Detect which cell encompasses the target text, then output its (x, y) center coordinate. 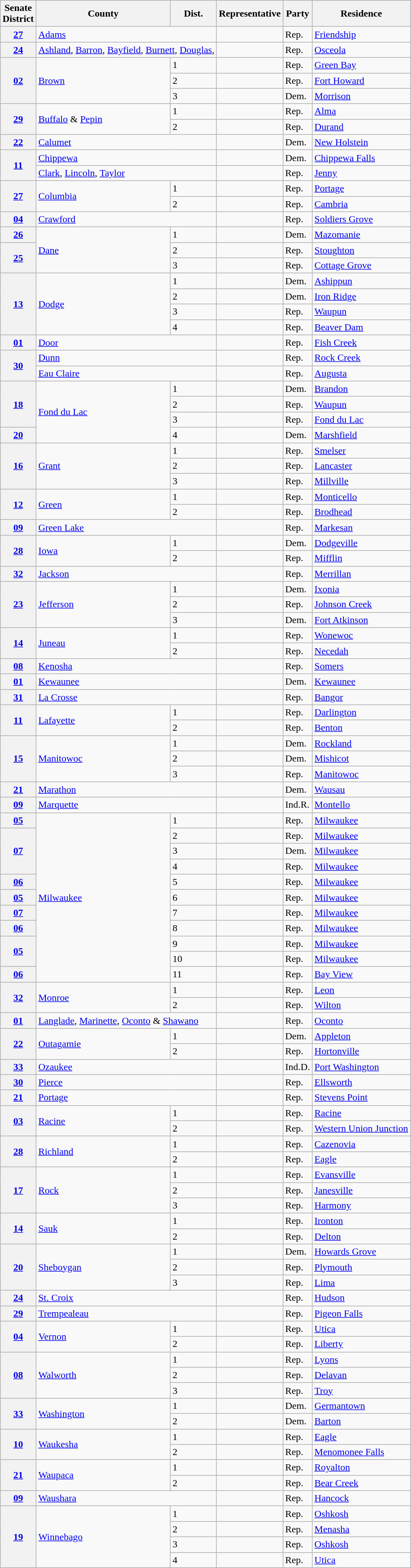
Marshfield (361, 435)
Waupaca (103, 1475)
Ozaukee (126, 1067)
Winnebago (103, 1537)
Waukesha (103, 1445)
Oconto (361, 1021)
Stoughton (361, 250)
31 (18, 697)
Liberty (361, 1344)
Stevens Point (361, 1098)
Durand (361, 127)
La Crosse (126, 697)
Marathon (126, 789)
Ellsworth (361, 1082)
Mazomanie (361, 235)
Beaver Dam (361, 327)
Fort Atkinson (361, 620)
Osceola (361, 50)
26 (18, 235)
Marquette (126, 805)
Port Washington (361, 1067)
Dunn (126, 358)
St. Croix (126, 1298)
Hudson (361, 1298)
Ashippun (361, 281)
New Holstein (361, 142)
6 (193, 897)
8 (193, 928)
Markesan (361, 528)
SenateDistrict (18, 14)
Western Union Junction (361, 1128)
Cambria (361, 204)
Dodgeville (361, 543)
Rock (103, 1190)
Kenosha (126, 666)
Johnson Creek (361, 604)
Fort Howard (361, 81)
Dodge (103, 304)
Morrison (361, 96)
16 (18, 466)
Monroe (103, 998)
17 (18, 1190)
Millville (361, 481)
Lafayette (103, 720)
Cottage Grove (361, 266)
Darlington (361, 713)
Ashland, Barron, Bayfield, Burnett, Douglas, (126, 50)
Smelser (361, 451)
Grant (103, 466)
Bear Creek (361, 1483)
Plymouth (361, 1267)
Ind.D. (297, 1067)
25 (18, 258)
Jenny (361, 173)
Crawford (126, 219)
Lyons (361, 1360)
Hancock (361, 1498)
Alma (361, 111)
Ind.R. (297, 805)
Montello (361, 805)
Janesville (361, 1190)
Pierce (126, 1082)
Hortonville (361, 1051)
Lima (361, 1283)
Mishicot (361, 759)
Jefferson (103, 604)
Jackson (126, 574)
Chippewa (126, 157)
Brandon (361, 389)
Royalton (361, 1468)
Ironton (361, 1221)
Juneau (103, 643)
Waushara (126, 1498)
Green Bay (361, 65)
18 (18, 404)
Adams (126, 34)
Monticello (361, 497)
Door (126, 343)
Columbia (103, 196)
Residence (361, 14)
Walworth (103, 1375)
Benton (361, 728)
Appleton (361, 1036)
Vernon (103, 1336)
Bangor (361, 697)
Washington (103, 1413)
Representative (250, 14)
Harmony (361, 1206)
9 (193, 944)
Wonewoc (361, 635)
Somers (361, 666)
Iowa (103, 551)
Ixonia (361, 589)
Rockland (361, 743)
Augusta (361, 373)
Lancaster (361, 466)
19 (18, 1537)
Brown (103, 81)
Menasha (361, 1529)
7 (193, 913)
Trempealeau (126, 1313)
12 (18, 504)
Clark, Lincoln, Taylor (126, 173)
23 (18, 604)
Necedah (361, 651)
Rock Creek (361, 358)
Calumet (126, 142)
Soldiers Grove (361, 219)
Party (297, 14)
Germantown (361, 1406)
Bay View (361, 974)
Dane (103, 250)
Menomonee Falls (361, 1452)
13 (18, 304)
Mifflin (361, 558)
Pigeon Falls (361, 1313)
Sauk (103, 1229)
Wilton (361, 1005)
Dist. (193, 14)
Fish Creek (361, 343)
Outagamie (103, 1044)
5 (193, 882)
Friendship (361, 34)
Buffalo & Pepin (103, 119)
Sheboygan (103, 1267)
Green (103, 504)
Howards Grove (361, 1252)
Cazenovia (361, 1144)
Merrillan (361, 574)
03 (18, 1121)
Eau Claire (126, 373)
Iron Ridge (361, 296)
Delton (361, 1236)
Troy (361, 1390)
Wausau (361, 789)
Green Lake (126, 528)
02 (18, 81)
County (103, 14)
Evansville (361, 1174)
Leon (361, 990)
Richland (103, 1151)
Chippewa Falls (361, 157)
Langlade, Marinette, Oconto & Shawano (126, 1021)
Delavan (361, 1375)
15 (18, 759)
Brodhead (361, 512)
Barton (361, 1421)
